Find where the given text appears and provide that cell's center as [X, Y] coordinate. 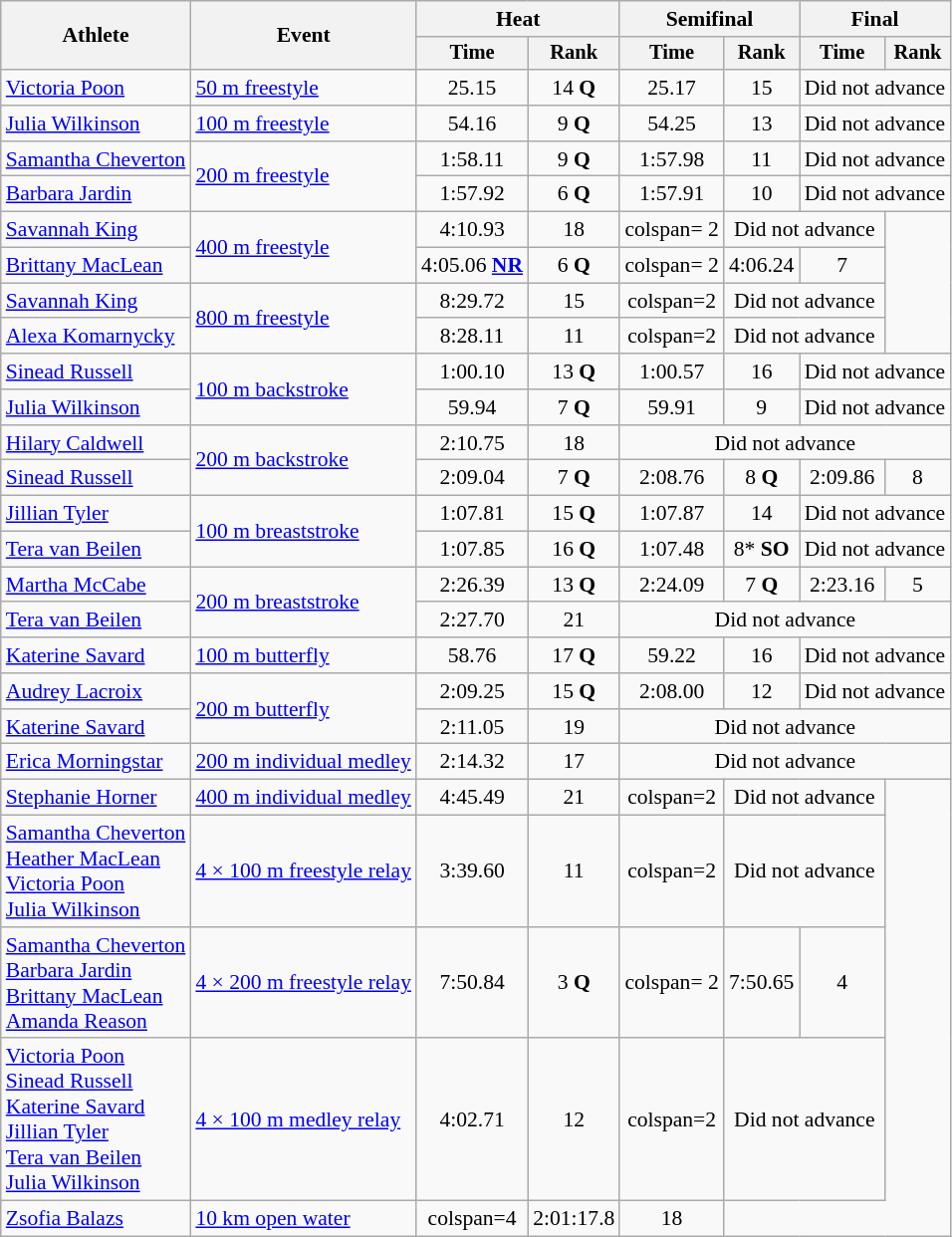
14 [762, 514]
200 m breaststroke [303, 602]
1:07.85 [472, 550]
19 [574, 727]
2:09.04 [472, 478]
1:07.48 [671, 550]
59.91 [671, 407]
Semifinal [709, 19]
4:10.93 [472, 230]
4 × 200 m freestyle relay [303, 983]
8 [918, 478]
17 Q [574, 655]
colspan=4 [472, 1219]
2:24.09 [671, 585]
1:58.11 [472, 159]
800 m freestyle [303, 319]
2:14.32 [472, 762]
7 [842, 266]
1:07.81 [472, 514]
4:02.71 [472, 1119]
59.94 [472, 407]
2:09.25 [472, 691]
4:05.06 NR [472, 266]
4:06.24 [762, 266]
2:08.76 [671, 478]
8* SO [762, 550]
10 km open water [303, 1219]
100 m breaststroke [303, 532]
100 m butterfly [303, 655]
5 [918, 585]
1:00.10 [472, 371]
25.17 [671, 88]
Final [875, 19]
4 × 100 m freestyle relay [303, 871]
200 m individual medley [303, 762]
59.22 [671, 655]
Event [303, 36]
Audrey Lacroix [96, 691]
Samantha ChevertonBarbara JardinBrittany MacLeanAmanda Reason [96, 983]
Stephanie Horner [96, 798]
Samantha Cheverton [96, 159]
14 Q [574, 88]
Heat [518, 19]
Jillian Tyler [96, 514]
2:08.00 [671, 691]
1:57.92 [472, 194]
Victoria Poon [96, 88]
Hilary Caldwell [96, 443]
200 m freestyle [303, 177]
58.76 [472, 655]
1:07.87 [671, 514]
16 Q [574, 550]
Alexa Komarnycky [96, 337]
2:09.86 [842, 478]
Erica Morningstar [96, 762]
2:26.39 [472, 585]
Athlete [96, 36]
50 m freestyle [303, 88]
2:01:17.8 [574, 1219]
4 [842, 983]
200 m backstroke [303, 460]
400 m freestyle [303, 247]
17 [574, 762]
1:00.57 [671, 371]
4:45.49 [472, 798]
Martha McCabe [96, 585]
4 × 100 m medley relay [303, 1119]
54.25 [671, 124]
1:57.98 [671, 159]
3 Q [574, 983]
3:39.60 [472, 871]
100 m backstroke [303, 388]
8:29.72 [472, 301]
400 m individual medley [303, 798]
2:11.05 [472, 727]
100 m freestyle [303, 124]
Samantha ChevertonHeather MacLeanVictoria PoonJulia Wilkinson [96, 871]
2:27.70 [472, 620]
10 [762, 194]
54.16 [472, 124]
Victoria PoonSinead RussellKaterine SavardJillian TylerTera van BeilenJulia Wilkinson [96, 1119]
Zsofia Balazs [96, 1219]
8 Q [762, 478]
13 [762, 124]
2:23.16 [842, 585]
1:57.91 [671, 194]
25.15 [472, 88]
7:50.65 [762, 983]
9 [762, 407]
200 m butterfly [303, 709]
7:50.84 [472, 983]
Brittany MacLean [96, 266]
8:28.11 [472, 337]
Barbara Jardin [96, 194]
2:10.75 [472, 443]
